Return the [X, Y] coordinate for the center point of the cell that contains the specified text.  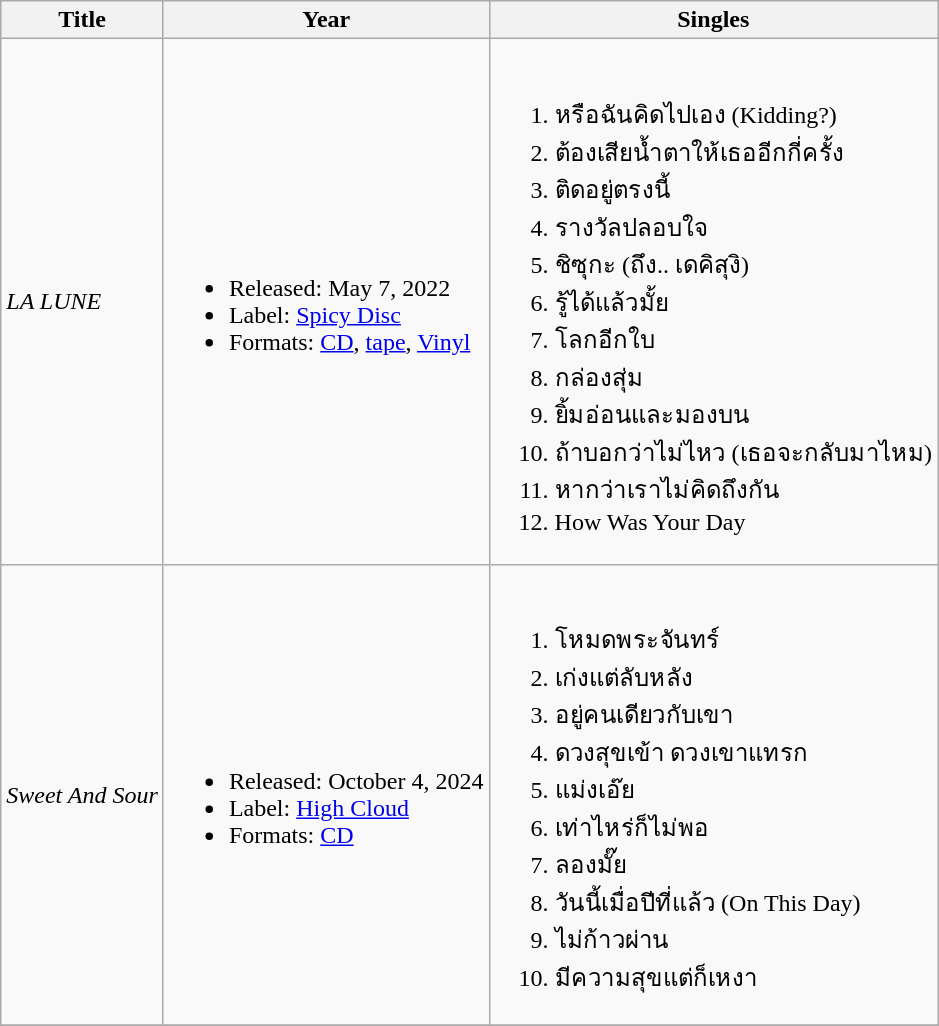
Year [326, 20]
Sweet And Sour [82, 794]
Released: May 7, 2022Label: Spicy DiscFormats: CD, tape, Vinyl [326, 302]
Title [82, 20]
LA LUNE [82, 302]
Released: October 4, 2024Label: High CloudFormats: CD [326, 794]
Singles [714, 20]
